From the cell containing the given text, extract its center point as (x, y) coordinate. 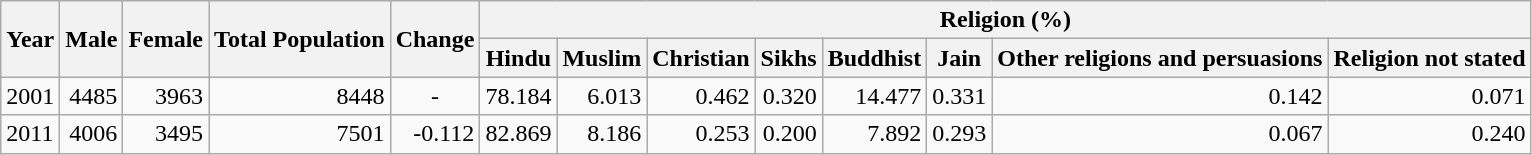
Christian (701, 58)
Religion not stated (1430, 58)
8448 (300, 96)
Female (166, 39)
-0.112 (435, 134)
8.186 (602, 134)
Hindu (518, 58)
Sikhs (788, 58)
2001 (30, 96)
Male (92, 39)
0.067 (1160, 134)
0.462 (701, 96)
Total Population (300, 39)
6.013 (602, 96)
7.892 (874, 134)
Buddhist (874, 58)
2011 (30, 134)
3495 (166, 134)
Change (435, 39)
- (435, 96)
4006 (92, 134)
0.240 (1430, 134)
14.477 (874, 96)
0.293 (960, 134)
0.200 (788, 134)
Muslim (602, 58)
Other religions and persuasions (1160, 58)
7501 (300, 134)
0.071 (1430, 96)
Jain (960, 58)
Religion (%) (1006, 20)
3963 (166, 96)
0.331 (960, 96)
0.320 (788, 96)
82.869 (518, 134)
Year (30, 39)
78.184 (518, 96)
0.253 (701, 134)
4485 (92, 96)
0.142 (1160, 96)
